Locate the cell with the specified text and output its (X, Y) center coordinate. 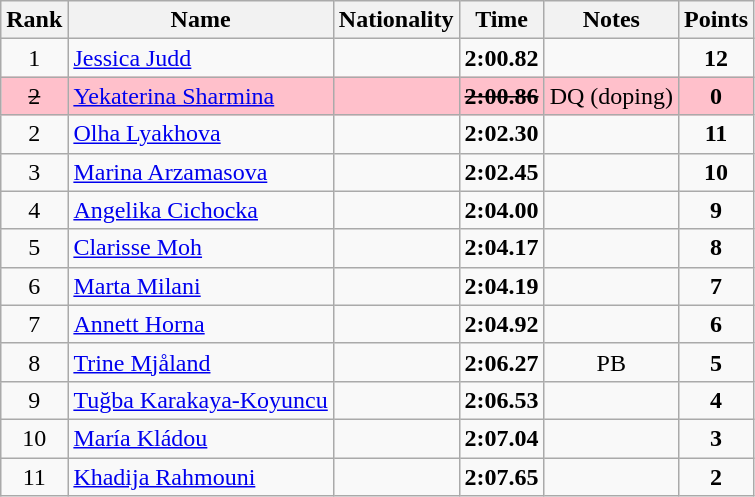
María Kládou (200, 438)
1 (34, 58)
2:00.86 (502, 96)
0 (716, 96)
Jessica Judd (200, 58)
Clarisse Moh (200, 248)
DQ (doping) (611, 96)
2:02.30 (502, 134)
Angelika Cichocka (200, 210)
Nationality (396, 20)
2:02.45 (502, 172)
Khadija Rahmouni (200, 477)
2:07.04 (502, 438)
2:06.27 (502, 362)
Time (502, 20)
PB (611, 362)
2:06.53 (502, 400)
Olha Lyakhova (200, 134)
Annett Horna (200, 324)
Name (200, 20)
2:04.17 (502, 248)
Points (716, 20)
2:07.65 (502, 477)
2:04.00 (502, 210)
Marta Milani (200, 286)
Notes (611, 20)
Rank (34, 20)
2:00.82 (502, 58)
12 (716, 58)
Trine Mjåland (200, 362)
2:04.19 (502, 286)
Marina Arzamasova (200, 172)
Tuğba Karakaya-Koyuncu (200, 400)
2:04.92 (502, 324)
Yekaterina Sharmina (200, 96)
